Scan for the cell matching the given text and deliver its [x, y] coordinate at center. 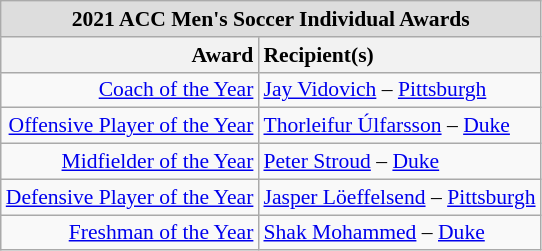
Jay Vidovich – Pittsburgh [399, 90]
Midfielder of the Year [130, 162]
Recipient(s) [399, 55]
Offensive Player of the Year [130, 126]
Freshman of the Year [130, 233]
Shak Mohammed – Duke [399, 233]
2021 ACC Men's Soccer Individual Awards [271, 19]
Thorleifur Úlfarsson – Duke [399, 126]
Award [130, 55]
Defensive Player of the Year [130, 197]
Jasper Löeffelsend – Pittsburgh [399, 197]
Coach of the Year [130, 90]
Peter Stroud – Duke [399, 162]
